Locate the cell with the specified text and output its [X, Y] center coordinate. 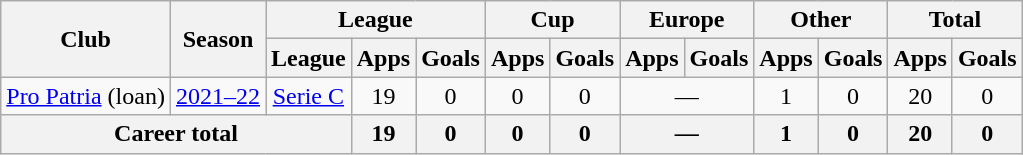
Total [955, 20]
Club [86, 39]
Cup [552, 20]
Serie C [309, 96]
Career total [176, 134]
Pro Patria (loan) [86, 96]
2021–22 [218, 96]
Europe [687, 20]
Other [821, 20]
Season [218, 39]
